Identify which cell holds the provided text, then report its [X, Y] central coordinate. 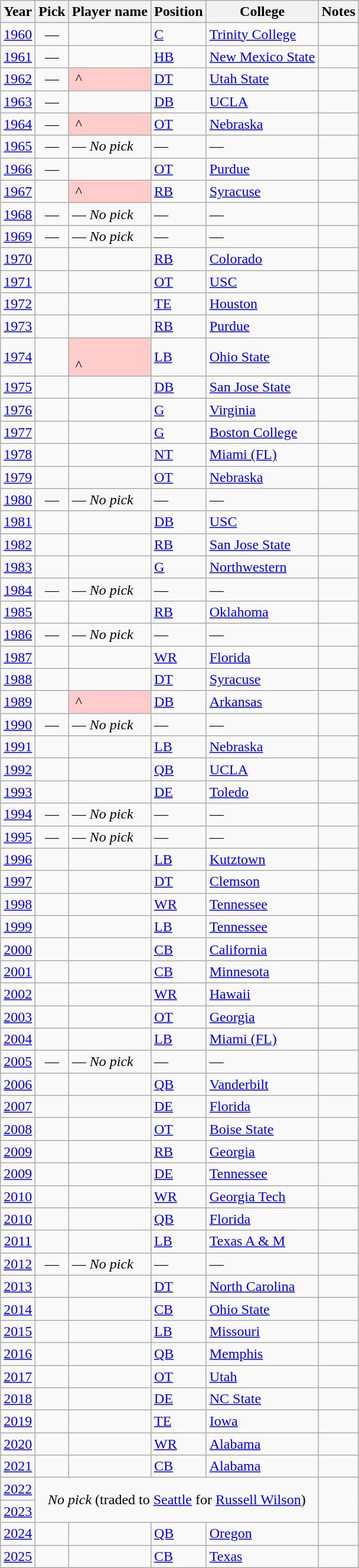
2024 [18, 1534]
2016 [18, 1354]
1987 [18, 657]
2011 [18, 1241]
1998 [18, 904]
2013 [18, 1286]
Utah State [262, 79]
No pick (traded to Seattle for Russell Wilson) [177, 1500]
1991 [18, 747]
New Mexico State [262, 57]
2008 [18, 1129]
2001 [18, 972]
2022 [18, 1489]
2017 [18, 1377]
1994 [18, 814]
Trinity College [262, 34]
College [262, 12]
1962 [18, 79]
2005 [18, 1062]
1964 [18, 124]
1968 [18, 214]
Texas A & M [262, 1241]
1971 [18, 282]
Georgia Tech [262, 1197]
Memphis [262, 1354]
1967 [18, 191]
2023 [18, 1511]
1984 [18, 589]
1965 [18, 146]
1974 [18, 357]
2019 [18, 1422]
Houston [262, 304]
1975 [18, 387]
1982 [18, 545]
Notes [338, 12]
1977 [18, 432]
Year [18, 12]
Boston College [262, 432]
2018 [18, 1399]
1978 [18, 455]
North Carolina [262, 1286]
1973 [18, 327]
1990 [18, 725]
2007 [18, 1107]
1969 [18, 236]
1960 [18, 34]
Virginia [262, 410]
Texas [262, 1556]
1995 [18, 837]
1976 [18, 410]
Player name [110, 12]
1961 [18, 57]
Kutztown [262, 859]
2012 [18, 1264]
Arkansas [262, 702]
Iowa [262, 1422]
Colorado [262, 259]
NT [178, 455]
Pick [52, 12]
1992 [18, 770]
Toledo [262, 792]
2006 [18, 1084]
NC State [262, 1399]
HB [178, 57]
Utah [262, 1377]
1963 [18, 102]
2000 [18, 949]
1972 [18, 304]
1996 [18, 859]
1983 [18, 567]
2003 [18, 1016]
C [178, 34]
2020 [18, 1444]
1999 [18, 927]
1980 [18, 500]
1997 [18, 882]
1993 [18, 792]
2021 [18, 1466]
1966 [18, 169]
Boise State [262, 1129]
1989 [18, 702]
1981 [18, 522]
1986 [18, 634]
Clemson [262, 882]
1988 [18, 680]
Oklahoma [262, 612]
Minnesota [262, 972]
California [262, 949]
Missouri [262, 1331]
Hawaii [262, 994]
1985 [18, 612]
2015 [18, 1331]
2025 [18, 1556]
Oregon [262, 1534]
2002 [18, 994]
1970 [18, 259]
1979 [18, 477]
2004 [18, 1039]
2014 [18, 1309]
Vanderbilt [262, 1084]
Northwestern [262, 567]
Position [178, 12]
